Capture the cell that displays the provided text and extract its (x, y) central coordinate. 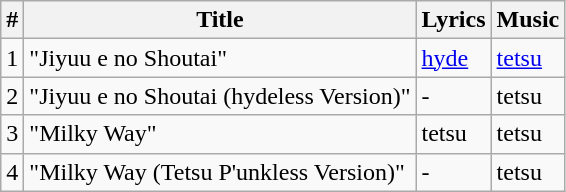
2 (12, 96)
3 (12, 134)
hyde (454, 58)
1 (12, 58)
Lyrics (454, 20)
"Milky Way (Tetsu P'unkless Version)" (220, 172)
4 (12, 172)
Music (528, 20)
Title (220, 20)
"Jiyuu e no Shoutai" (220, 58)
"Milky Way" (220, 134)
# (12, 20)
"Jiyuu e no Shoutai (hydeless Version)" (220, 96)
